Identify which cell holds the provided text, then report its [X, Y] central coordinate. 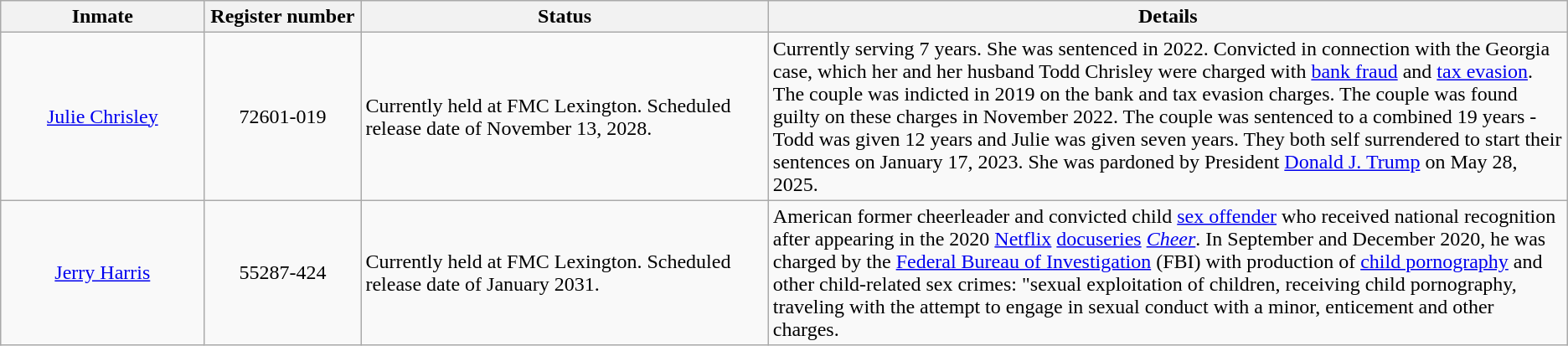
Jerry Harris [102, 273]
Currently held at FMC Lexington. Scheduled release date of November 13, 2028. [565, 116]
Inmate [102, 17]
Status [565, 17]
72601-019 [283, 116]
Register number [283, 17]
Julie Chrisley [102, 116]
Currently held at FMC Lexington. Scheduled release date of January 2031. [565, 273]
55287-424 [283, 273]
Details [1168, 17]
